Find where the given text appears and provide that cell's center as (x, y) coordinate. 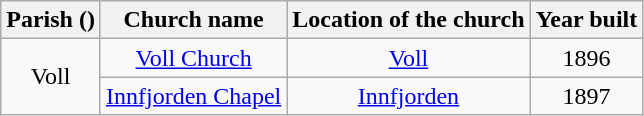
Location of the church (408, 20)
1896 (586, 58)
Voll Church (193, 58)
Innfjorden Chapel (193, 96)
Parish () (51, 20)
Innfjorden (408, 96)
Year built (586, 20)
1897 (586, 96)
Church name (193, 20)
